Capture the cell that displays the provided text and extract its (X, Y) central coordinate. 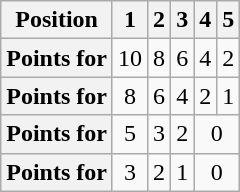
Position (57, 20)
10 (130, 58)
